Return the (X, Y) coordinate for the center point of the cell that contains the specified text.  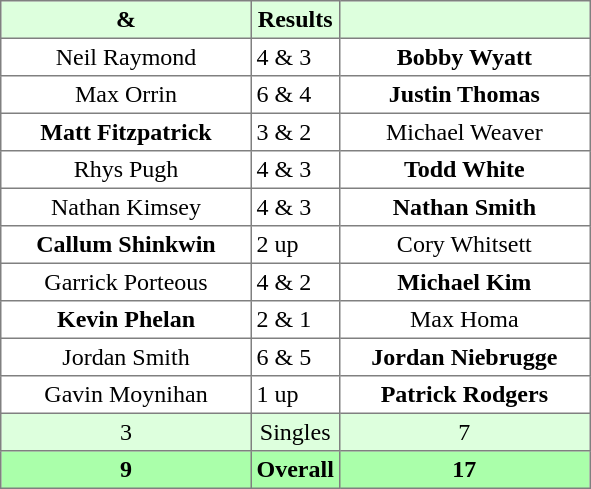
Patrick Rodgers (464, 395)
4 & 2 (295, 282)
Overall (295, 470)
2 & 1 (295, 320)
Michael Weaver (464, 132)
Garrick Porteous (126, 282)
Singles (295, 432)
Kevin Phelan (126, 320)
6 & 5 (295, 357)
Nathan Kimsey (126, 207)
3 (126, 432)
& (126, 20)
Max Orrin (126, 95)
1 up (295, 395)
Jordan Smith (126, 357)
Cory Whitsett (464, 245)
Jordan Niebrugge (464, 357)
Michael Kim (464, 282)
2 up (295, 245)
Nathan Smith (464, 207)
Max Homa (464, 320)
6 & 4 (295, 95)
Neil Raymond (126, 57)
Justin Thomas (464, 95)
9 (126, 470)
Results (295, 20)
7 (464, 432)
Rhys Pugh (126, 170)
17 (464, 470)
Callum Shinkwin (126, 245)
Matt Fitzpatrick (126, 132)
Gavin Moynihan (126, 395)
3 & 2 (295, 132)
Bobby Wyatt (464, 57)
Todd White (464, 170)
